Scan for the cell matching the given text and deliver its (X, Y) coordinate at center. 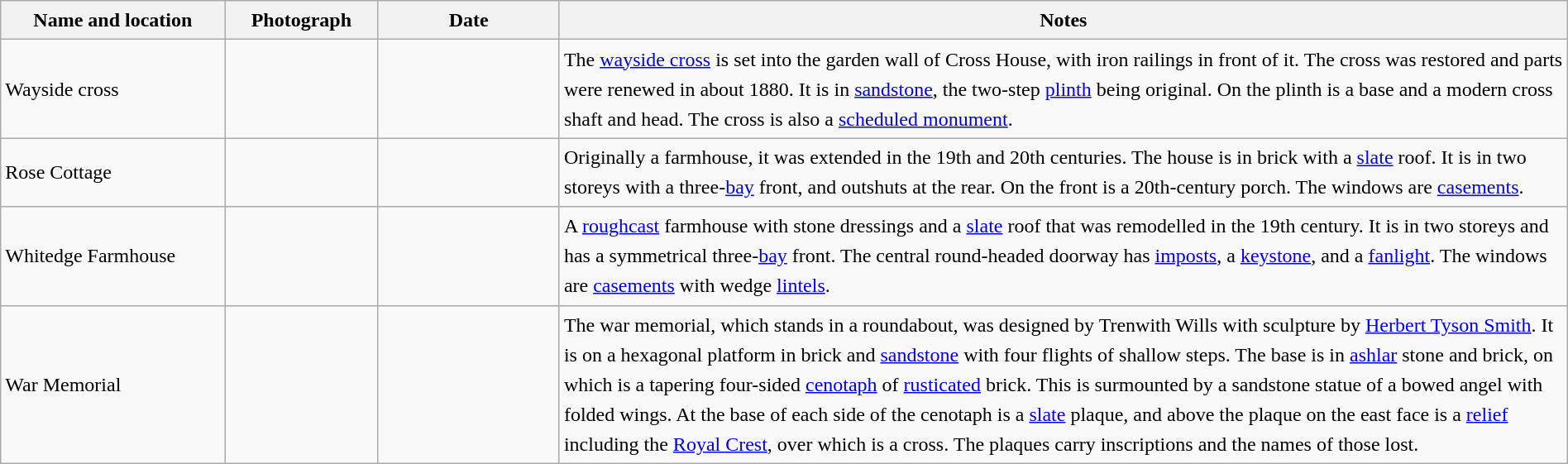
Notes (1064, 20)
Rose Cottage (112, 172)
Photograph (301, 20)
Wayside cross (112, 89)
Whitedge Farmhouse (112, 256)
Name and location (112, 20)
Date (468, 20)
War Memorial (112, 384)
